Extract the (X, Y) coordinate from the center of the cell holding the provided text.  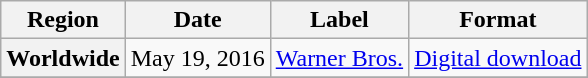
Label (339, 20)
Format (498, 20)
May 19, 2016 (198, 58)
Region (63, 20)
Date (198, 20)
Digital download (498, 58)
Warner Bros. (339, 58)
Worldwide (63, 58)
